Return (x, y) of the center of cell containing provided text 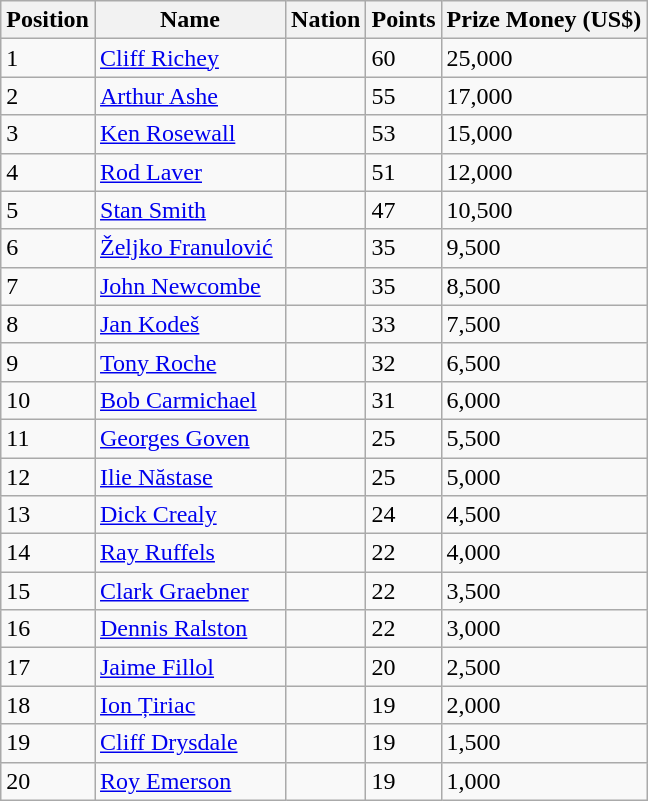
10,500 (544, 210)
3,000 (544, 629)
60 (404, 58)
8,500 (544, 286)
Jan Kodeš (190, 324)
2 (48, 96)
Georges Goven (190, 438)
Nation (326, 20)
12,000 (544, 172)
33 (404, 324)
Rod Laver (190, 172)
9,500 (544, 248)
1,000 (544, 781)
8 (48, 324)
13 (48, 515)
Position (48, 20)
6,000 (544, 400)
John Newcombe (190, 286)
14 (48, 553)
1 (48, 58)
Ken Rosewall (190, 134)
53 (404, 134)
2,500 (544, 667)
17,000 (544, 96)
15,000 (544, 134)
Roy Emerson (190, 781)
Dick Crealy (190, 515)
5,500 (544, 438)
Jaime Fillol (190, 667)
17 (48, 667)
Arthur Ashe (190, 96)
Clark Graebner (190, 591)
4,000 (544, 553)
Name (190, 20)
47 (404, 210)
Ion Țiriac (190, 705)
Cliff Drysdale (190, 743)
Željko Franulović (190, 248)
7 (48, 286)
9 (48, 362)
5 (48, 210)
Ilie Năstase (190, 477)
Dennis Ralston (190, 629)
31 (404, 400)
Ray Ruffels (190, 553)
Tony Roche (190, 362)
32 (404, 362)
4,500 (544, 515)
3,500 (544, 591)
55 (404, 96)
24 (404, 515)
11 (48, 438)
Cliff Richey (190, 58)
16 (48, 629)
Stan Smith (190, 210)
Prize Money (US$) (544, 20)
6,500 (544, 362)
5,000 (544, 477)
6 (48, 248)
1,500 (544, 743)
Bob Carmichael (190, 400)
12 (48, 477)
18 (48, 705)
7,500 (544, 324)
4 (48, 172)
Points (404, 20)
2,000 (544, 705)
3 (48, 134)
15 (48, 591)
51 (404, 172)
25,000 (544, 58)
10 (48, 400)
